Return the (x, y) coordinate for the center point of the cell that contains the specified text.  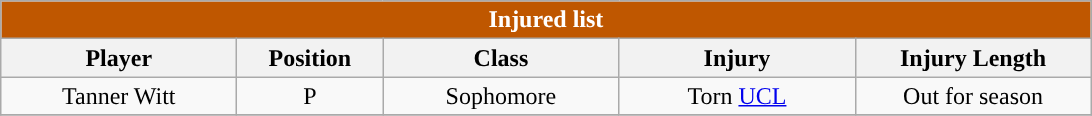
Injured list (546, 20)
Position (310, 58)
P (310, 96)
Tanner Witt (119, 96)
Class (501, 58)
Out for season (973, 96)
Torn UCL (737, 96)
Injury (737, 58)
Sophomore (501, 96)
Injury Length (973, 58)
Player (119, 58)
